Search for the cell housing the specified text and yield its (X, Y) center coordinate. 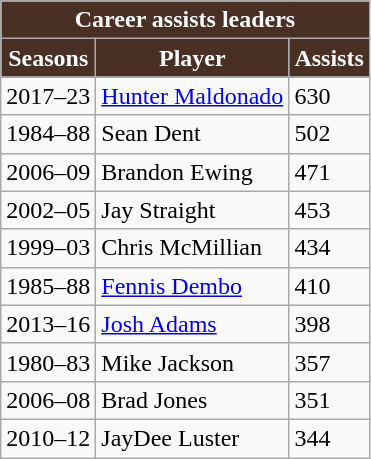
1999–03 (48, 248)
357 (329, 362)
Player (192, 58)
Josh Adams (192, 324)
Assists (329, 58)
2017–23 (48, 96)
1984–88 (48, 134)
344 (329, 438)
Mike Jackson (192, 362)
471 (329, 172)
JayDee Luster (192, 438)
Seasons (48, 58)
Chris McMillian (192, 248)
630 (329, 96)
502 (329, 134)
Brad Jones (192, 400)
Sean Dent (192, 134)
351 (329, 400)
1985–88 (48, 286)
2013–16 (48, 324)
Fennis Dembo (192, 286)
410 (329, 286)
398 (329, 324)
2010–12 (48, 438)
Career assists leaders (186, 20)
Jay Straight (192, 210)
2006–09 (48, 172)
Hunter Maldonado (192, 96)
453 (329, 210)
1980–83 (48, 362)
434 (329, 248)
Brandon Ewing (192, 172)
2006–08 (48, 400)
2002–05 (48, 210)
